Determine the (X, Y) coordinate at the center of the cell enclosing the given text.  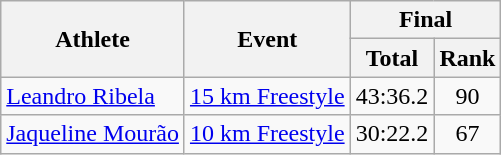
15 km Freestyle (267, 96)
Event (267, 39)
43:36.2 (392, 96)
Leandro Ribela (93, 96)
Jaqueline Mourão (93, 134)
Athlete (93, 39)
90 (468, 96)
67 (468, 134)
10 km Freestyle (267, 134)
30:22.2 (392, 134)
Rank (468, 58)
Final (426, 20)
Total (392, 58)
